Return (x, y) of the center of cell containing provided text 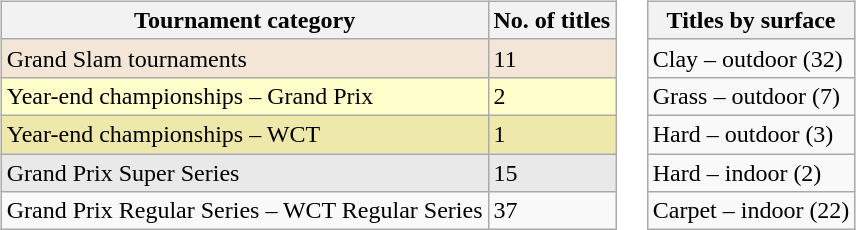
Year-end championships – Grand Prix (244, 96)
Carpet – indoor (22) (751, 211)
37 (552, 211)
Grass – outdoor (7) (751, 96)
Clay – outdoor (32) (751, 58)
11 (552, 58)
Grand Prix Regular Series – WCT Regular Series (244, 211)
Year-end championships – WCT (244, 134)
Titles by surface (751, 20)
No. of titles (552, 20)
Grand Slam tournaments (244, 58)
15 (552, 173)
Grand Prix Super Series (244, 173)
2 (552, 96)
1 (552, 134)
Tournament category (244, 20)
Hard – outdoor (3) (751, 134)
Hard – indoor (2) (751, 173)
